Return (X, Y) of the center of cell containing provided text 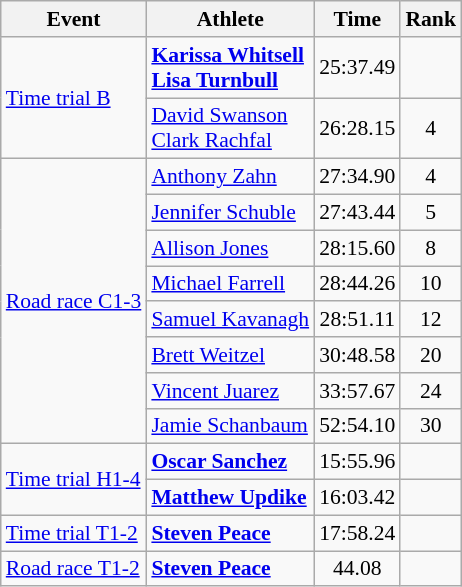
Karissa WhitsellLisa Turnbull (230, 68)
33:57.67 (357, 391)
15:55.96 (357, 462)
Matthew Updike (230, 498)
Oscar Sanchez (230, 462)
Allison Jones (230, 248)
8 (430, 248)
44.08 (357, 569)
28:44.26 (357, 284)
Brett Weitzel (230, 355)
Vincent Juarez (230, 391)
25:37.49 (357, 68)
28:15.60 (357, 248)
Athlete (230, 19)
20 (430, 355)
Time trial T1-2 (74, 533)
Time trial B (74, 98)
27:43.44 (357, 213)
Michael Farrell (230, 284)
Road race C1-3 (74, 302)
Event (74, 19)
24 (430, 391)
Anthony Zahn (230, 177)
Jennifer Schuble (230, 213)
Road race T1-2 (74, 569)
Jamie Schanbaum (230, 426)
Time trial H1-4 (74, 480)
30 (430, 426)
Time (357, 19)
28:51.11 (357, 320)
David SwansonClark Rachfal (230, 128)
26:28.15 (357, 128)
16:03.42 (357, 498)
5 (430, 213)
10 (430, 284)
17:58.24 (357, 533)
27:34.90 (357, 177)
52:54.10 (357, 426)
12 (430, 320)
Rank (430, 19)
Samuel Kavanagh (230, 320)
30:48.58 (357, 355)
